Search for the cell housing the specified text and yield its [x, y] center coordinate. 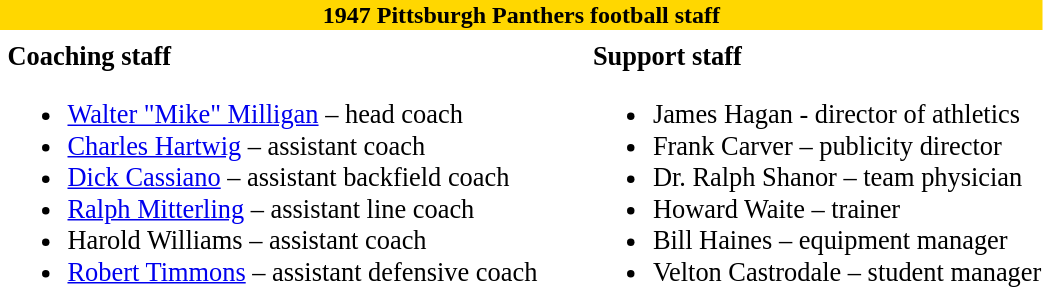
1947 Pittsburgh Panthers football staff [522, 15]
